Return [X, Y] of the center of cell containing provided text 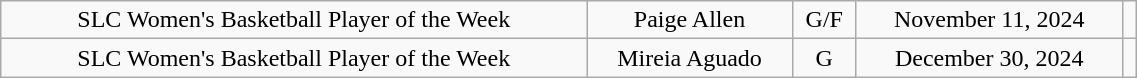
Mireia Aguado [690, 58]
December 30, 2024 [989, 58]
November 11, 2024 [989, 20]
Paige Allen [690, 20]
G/F [824, 20]
G [824, 58]
